From the cell containing the given text, extract its center point as [X, Y] coordinate. 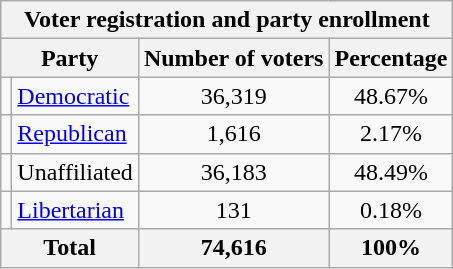
Party [70, 58]
Voter registration and party enrollment [227, 20]
131 [234, 210]
36,183 [234, 172]
Percentage [391, 58]
48.67% [391, 96]
1,616 [234, 134]
100% [391, 248]
36,319 [234, 96]
48.49% [391, 172]
Libertarian [76, 210]
2.17% [391, 134]
Unaffiliated [76, 172]
Republican [76, 134]
Democratic [76, 96]
Total [70, 248]
74,616 [234, 248]
0.18% [391, 210]
Number of voters [234, 58]
